Locate the cell with the specified text and output its [X, Y] center coordinate. 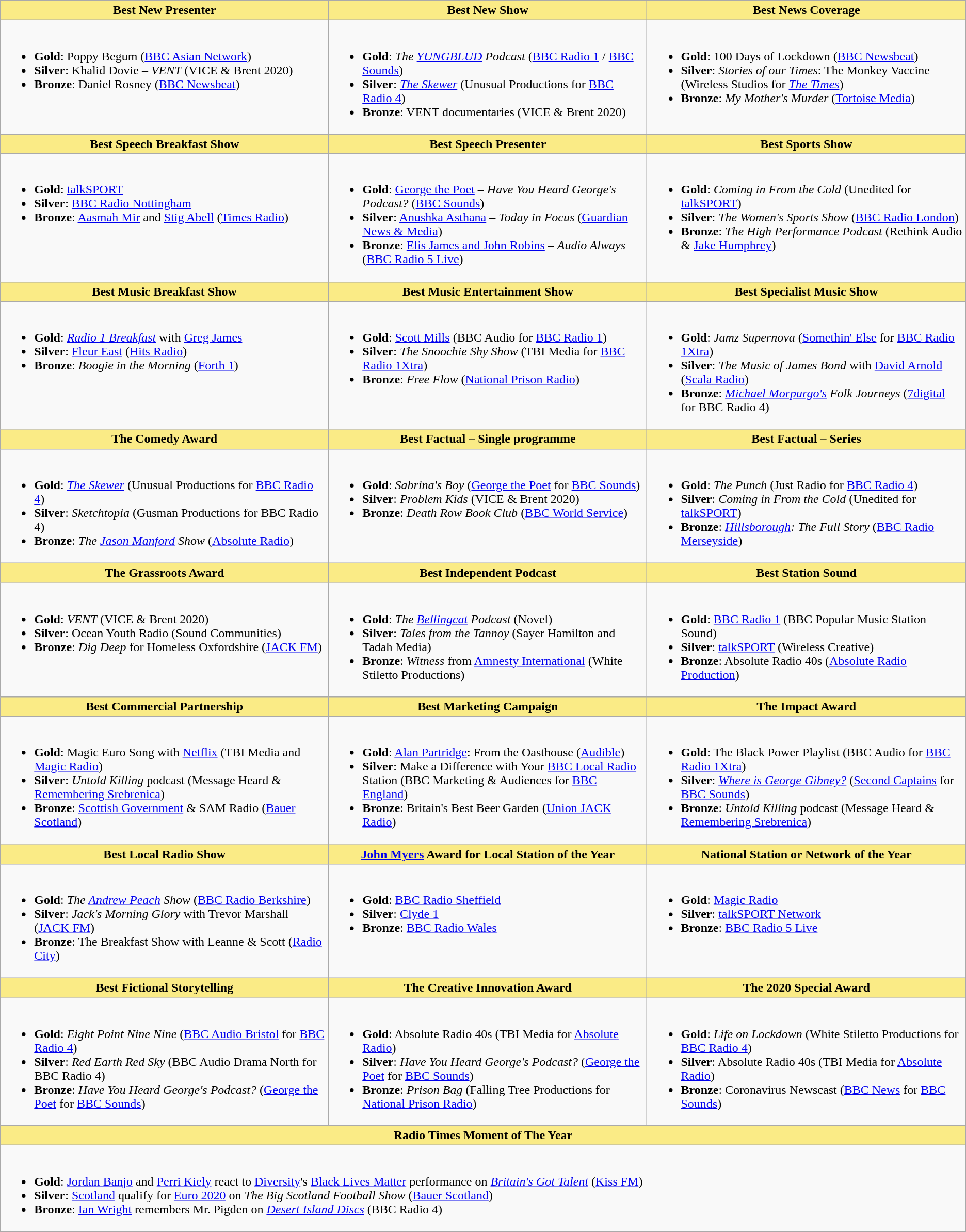
The Comedy Award [165, 439]
Best News Coverage [806, 10]
Best Marketing Campaign [488, 706]
Best Local Radio Show [165, 854]
Best Music Breakfast Show [165, 291]
Gold: Scott Mills (BBC Audio for BBC Radio 1)Silver: The Snoochie Shy Show (TBI Media for BBC Radio 1Xtra)Bronze: Free Flow (National Prison Radio) [488, 365]
Gold: Magic RadioSilver: talkSPORT NetworkBronze: BBC Radio 5 Live [806, 921]
National Station or Network of the Year [806, 854]
Best Music Entertainment Show [488, 291]
Best Station Sound [806, 573]
Best Specialist Music Show [806, 291]
Best New Show [488, 10]
Gold: Radio 1 Breakfast with Greg JamesSilver: Fleur East (Hits Radio)Bronze: Boogie in the Morning (Forth 1) [165, 365]
Best Fictional Storytelling [165, 988]
Best Commercial Partnership [165, 706]
Gold: VENT (VICE & Brent 2020)Silver: Ocean Youth Radio (Sound Communities)Bronze: Dig Deep for Homeless Oxfordshire (JACK FM) [165, 640]
Best Speech Presenter [488, 144]
Best Speech Breakfast Show [165, 144]
Best Factual – Series [806, 439]
Radio Times Moment of The Year [483, 1136]
Best New Presenter [165, 10]
Gold: Poppy Begum (BBC Asian Network)Silver: Khalid Dovie – VENT (VICE & Brent 2020)Bronze: Daniel Rosney (BBC Newsbeat) [165, 77]
The 2020 Special Award [806, 988]
The Grassroots Award [165, 573]
The Impact Award [806, 706]
Best Independent Podcast [488, 573]
Best Sports Show [806, 144]
Gold: BBC Radio SheffieldSilver: Clyde 1Bronze: BBC Radio Wales [488, 921]
The Creative Innovation Award [488, 988]
John Myers Award for Local Station of the Year [488, 854]
Gold: BBC Radio 1 (BBC Popular Music Station Sound)Silver: talkSPORT (Wireless Creative)Bronze: Absolute Radio 40s (Absolute Radio Production) [806, 640]
Gold: Sabrina's Boy (George the Poet for BBC Sounds)Silver: Problem Kids (VICE & Brent 2020)Bronze: Death Row Book Club (BBC World Service) [488, 506]
Gold: talkSPORTSilver: BBC Radio NottinghamBronze: Aasmah Mir and Stig Abell (Times Radio) [165, 218]
Best Factual – Single programme [488, 439]
